Locate the cell with the specified text and output its [x, y] center coordinate. 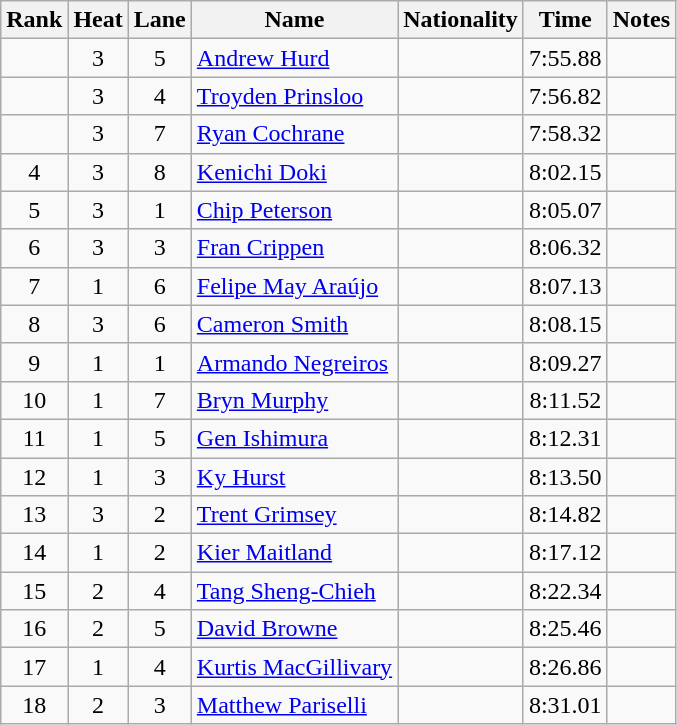
10 [34, 400]
18 [34, 705]
16 [34, 629]
Cameron Smith [294, 324]
Felipe May Araújo [294, 286]
Trent Grimsey [294, 515]
8:05.07 [565, 210]
Troyden Prinsloo [294, 96]
Chip Peterson [294, 210]
Tang Sheng-Chieh [294, 591]
Heat [98, 20]
8:17.12 [565, 553]
Andrew Hurd [294, 58]
Notes [641, 20]
15 [34, 591]
8:02.15 [565, 172]
8:06.32 [565, 248]
11 [34, 438]
13 [34, 515]
12 [34, 477]
Bryn Murphy [294, 400]
Kurtis MacGillivary [294, 667]
14 [34, 553]
8:11.52 [565, 400]
8:25.46 [565, 629]
Time [565, 20]
Lane [160, 20]
Kier Maitland [294, 553]
7:56.82 [565, 96]
17 [34, 667]
Kenichi Doki [294, 172]
7:55.88 [565, 58]
Nationality [461, 20]
8:13.50 [565, 477]
Fran Crippen [294, 248]
Ryan Cochrane [294, 134]
Name [294, 20]
8:31.01 [565, 705]
8:26.86 [565, 667]
9 [34, 362]
8:07.13 [565, 286]
Ky Hurst [294, 477]
David Browne [294, 629]
8:22.34 [565, 591]
8:09.27 [565, 362]
8:14.82 [565, 515]
7:58.32 [565, 134]
8:08.15 [565, 324]
Rank [34, 20]
Gen Ishimura [294, 438]
Armando Negreiros [294, 362]
8:12.31 [565, 438]
Matthew Pariselli [294, 705]
